Provide the [x, y] coordinate of the cell's center where the given text is located.  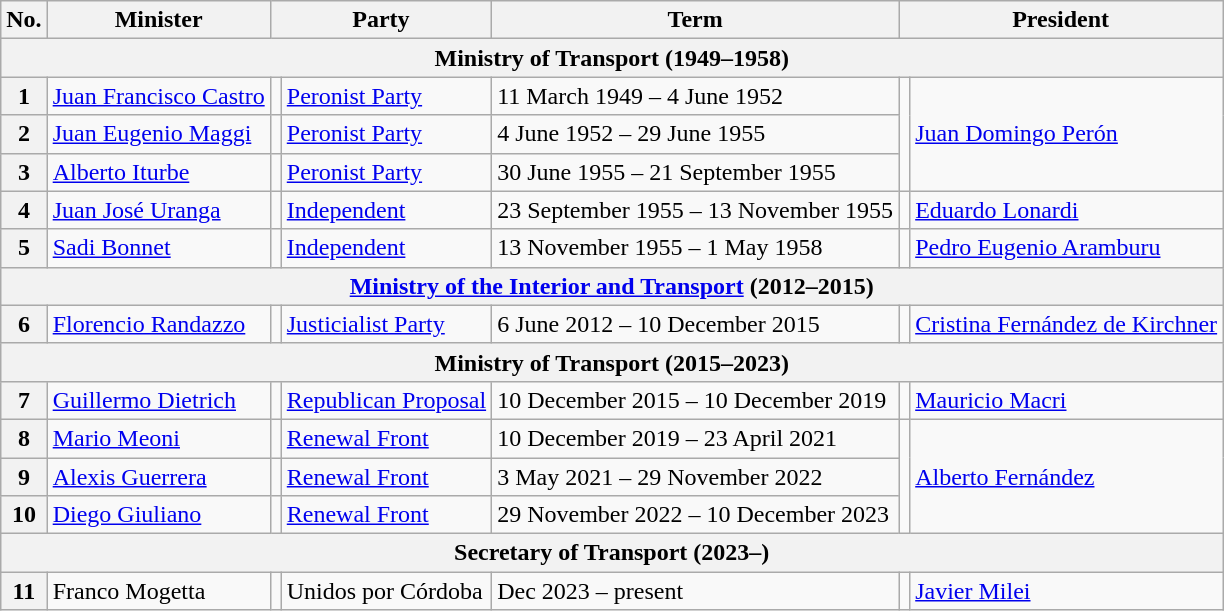
8 [24, 438]
No. [24, 20]
Florencio Randazzo [158, 324]
Alberto Iturbe [158, 172]
4 June 1952 – 29 June 1955 [696, 134]
Unidos por Córdoba [386, 591]
6 [24, 324]
Diego Giuliano [158, 515]
11 [24, 591]
11 March 1949 – 4 June 1952 [696, 96]
Minister [158, 20]
3 [24, 172]
Juan José Uranga [158, 210]
6 June 2012 – 10 December 2015 [696, 324]
Javier Milei [1066, 591]
Sadi Bonnet [158, 248]
Franco Mogetta [158, 591]
9 [24, 477]
10 December 2015 – 10 December 2019 [696, 400]
Juan Francisco Castro [158, 96]
Eduardo Lonardi [1066, 210]
Mauricio Macri [1066, 400]
Pedro Eugenio Aramburu [1066, 248]
Party [380, 20]
Ministry of Transport (2015–2023) [612, 362]
23 September 1955 – 13 November 1955 [696, 210]
Guillermo Dietrich [158, 400]
Dec 2023 – present [696, 591]
10 December 2019 – 23 April 2021 [696, 438]
Justicialist Party [386, 324]
Republican Proposal [386, 400]
Alberto Fernández [1066, 476]
Juan Eugenio Maggi [158, 134]
10 [24, 515]
Juan Domingo Perón [1066, 134]
5 [24, 248]
President [1061, 20]
30 June 1955 – 21 September 1955 [696, 172]
4 [24, 210]
Alexis Guerrera [158, 477]
Secretary of Transport (2023–) [612, 553]
Mario Meoni [158, 438]
Ministry of Transport (1949–1958) [612, 58]
Term [696, 20]
2 [24, 134]
7 [24, 400]
29 November 2022 – 10 December 2023 [696, 515]
13 November 1955 – 1 May 1958 [696, 248]
Cristina Fernández de Kirchner [1066, 324]
3 May 2021 – 29 November 2022 [696, 477]
1 [24, 96]
Ministry of the Interior and Transport (2012–2015) [612, 286]
